Provide the (x, y) coordinate of the cell's center where the given text is located.  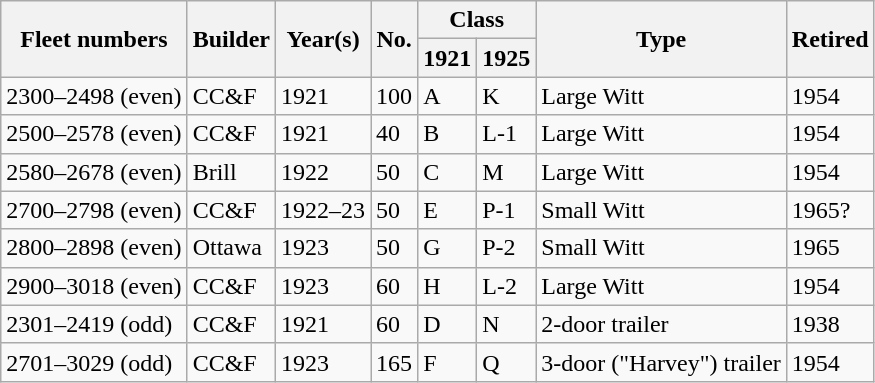
Ottawa (231, 248)
Year(s) (324, 39)
165 (394, 362)
L-1 (506, 134)
2800–2898 (even) (94, 248)
1922 (324, 172)
40 (394, 134)
B (448, 134)
1965 (830, 248)
2900–3018 (even) (94, 286)
Type (662, 39)
Brill (231, 172)
H (448, 286)
2300–2498 (even) (94, 96)
2580–2678 (even) (94, 172)
F (448, 362)
K (506, 96)
3-door ("Harvey") trailer (662, 362)
1938 (830, 324)
M (506, 172)
Q (506, 362)
P-1 (506, 210)
Fleet numbers (94, 39)
100 (394, 96)
Builder (231, 39)
P-2 (506, 248)
2301–2419 (odd) (94, 324)
2700–2798 (even) (94, 210)
No. (394, 39)
A (448, 96)
2701–3029 (odd) (94, 362)
1965? (830, 210)
2500–2578 (even) (94, 134)
E (448, 210)
N (506, 324)
Class (477, 20)
1925 (506, 58)
1922–23 (324, 210)
L-2 (506, 286)
C (448, 172)
2-door trailer (662, 324)
Retired (830, 39)
G (448, 248)
D (448, 324)
